Detect which cell encompasses the target text, then output its [X, Y] center coordinate. 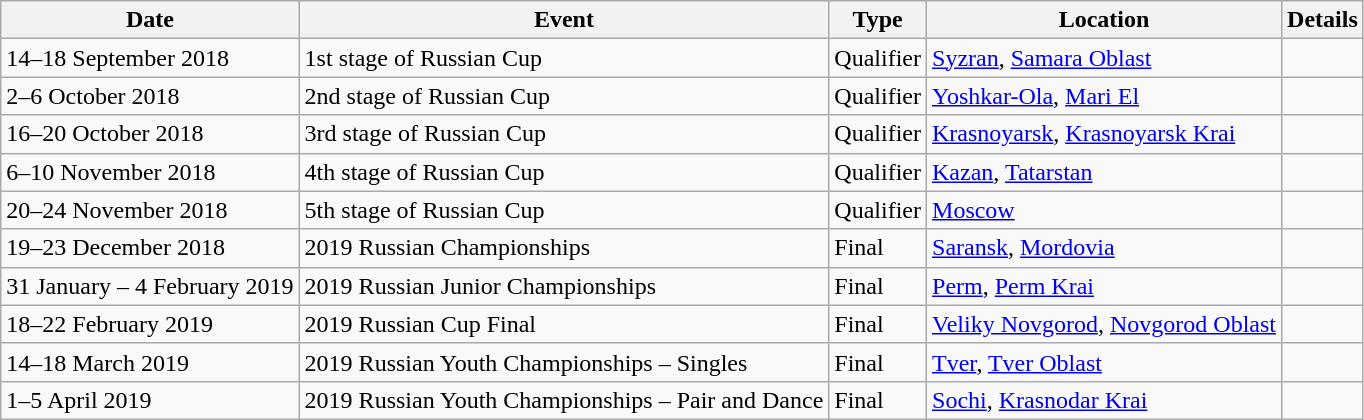
16–20 October 2018 [150, 134]
5th stage of Russian Cup [564, 210]
2019 Russian Cup Final [564, 324]
Sochi, Krasnodar Krai [1104, 400]
Syzran, Samara Oblast [1104, 58]
2nd stage of Russian Cup [564, 96]
18–22 February 2019 [150, 324]
3rd stage of Russian Cup [564, 134]
20–24 November 2018 [150, 210]
2019 Russian Championships [564, 248]
Type [878, 20]
14–18 September 2018 [150, 58]
1–5 April 2019 [150, 400]
Event [564, 20]
1st stage of Russian Cup [564, 58]
2–6 October 2018 [150, 96]
14–18 March 2019 [150, 362]
19–23 December 2018 [150, 248]
Tver, Tver Oblast [1104, 362]
Saransk, Mordovia [1104, 248]
Perm, Perm Krai [1104, 286]
6–10 November 2018 [150, 172]
Details [1323, 20]
2019 Russian Youth Championships – Pair and Dance [564, 400]
Location [1104, 20]
4th stage of Russian Cup [564, 172]
31 January – 4 February 2019 [150, 286]
2019 Russian Junior Championships [564, 286]
Krasnoyarsk, Krasnoyarsk Krai [1104, 134]
Veliky Novgorod, Novgorod Oblast [1104, 324]
2019 Russian Youth Championships – Singles [564, 362]
Kazan, Tatarstan [1104, 172]
Yoshkar-Ola, Mari El [1104, 96]
Moscow [1104, 210]
Date [150, 20]
